From the cell containing the given text, extract its center point as [x, y] coordinate. 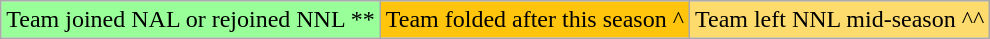
Team joined NAL or rejoined NNL ** [191, 20]
Team folded after this season ^ [534, 20]
Team left NNL mid-season ^^ [839, 20]
